Detect which cell encompasses the target text, then output its (X, Y) center coordinate. 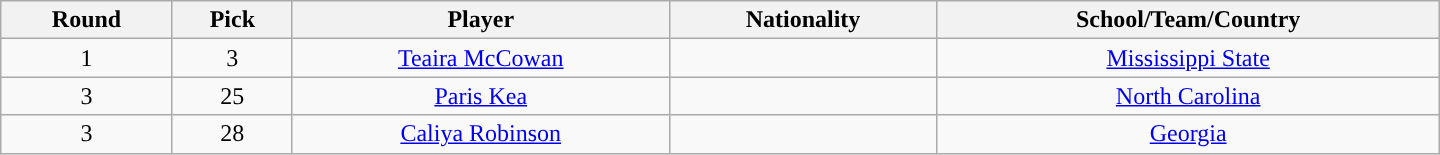
Player (480, 20)
Paris Kea (480, 96)
Nationality (803, 20)
Teaira McCowan (480, 58)
Round (86, 20)
School/Team/Country (1188, 20)
1 (86, 58)
North Carolina (1188, 96)
Caliya Robinson (480, 134)
28 (232, 134)
25 (232, 96)
Pick (232, 20)
Georgia (1188, 134)
Mississippi State (1188, 58)
